Output the [X, Y] coordinate of the center of the cell containing the given text.  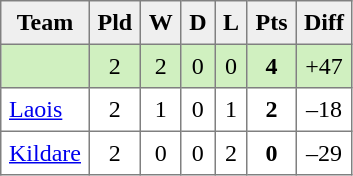
Team [45, 23]
Pts [271, 23]
Diff [324, 23]
Laois [45, 110]
–29 [324, 153]
W [160, 23]
–18 [324, 110]
+47 [324, 66]
D [198, 23]
Kildare [45, 153]
L [232, 23]
4 [271, 66]
Pld [114, 23]
